Find where the given text appears and provide that cell's center as [x, y] coordinate. 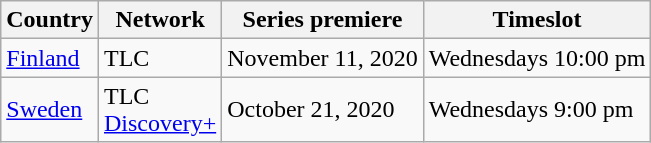
Network [160, 20]
November 11, 2020 [322, 58]
Finland [50, 58]
Country [50, 20]
Wednesdays 9:00 pm [537, 110]
TLCDiscovery+ [160, 110]
October 21, 2020 [322, 110]
Wednesdays 10:00 pm [537, 58]
Timeslot [537, 20]
Series premiere [322, 20]
TLC [160, 58]
Sweden [50, 110]
